Return the [X, Y] coordinate for the center point of the cell that contains the specified text.  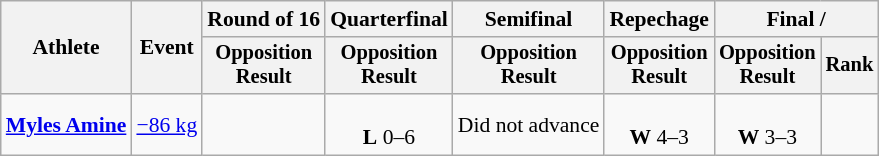
Quarterfinal [389, 19]
Rank [850, 66]
Athlete [66, 48]
Myles Amine [66, 124]
W 3–3 [768, 124]
Round of 16 [264, 19]
Semifinal [529, 19]
−86 kg [166, 124]
W 4–3 [659, 124]
Repechage [659, 19]
Event [166, 48]
L 0–6 [389, 124]
Final / [796, 19]
Did not advance [529, 124]
